Return (X, Y) of the center of cell containing provided text 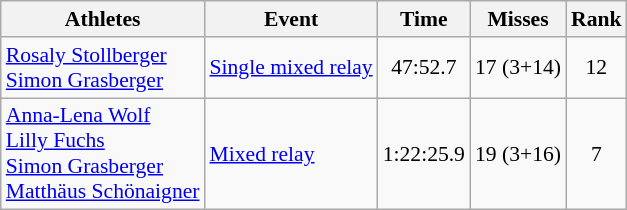
Time (424, 19)
Athletes (103, 19)
Rank (596, 19)
Anna-Lena WolfLilly FuchsSimon GrasbergerMatthäus Schönaigner (103, 154)
17 (3+14) (518, 68)
Single mixed relay (292, 68)
19 (3+16) (518, 154)
Rosaly StollbergerSimon Grasberger (103, 68)
1:22:25.9 (424, 154)
Event (292, 19)
Mixed relay (292, 154)
7 (596, 154)
Misses (518, 19)
47:52.7 (424, 68)
12 (596, 68)
